Provide the (x, y) coordinate of the cell's center where the given text is located.  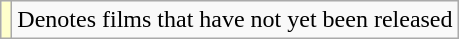
Denotes films that have not yet been released (235, 20)
